Output the [X, Y] coordinate of the center of the cell containing the given text.  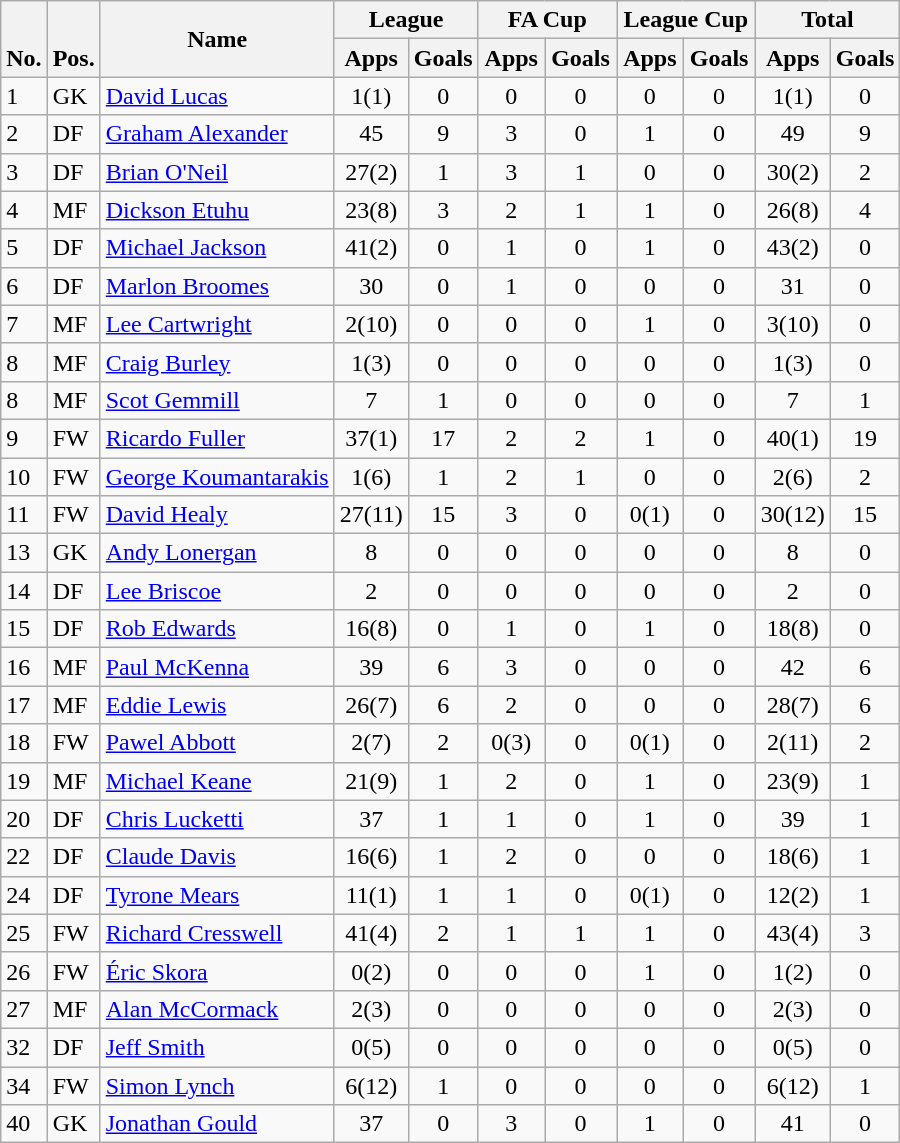
David Lucas [217, 96]
16 [24, 667]
No. [24, 39]
Eddie Lewis [217, 705]
Alan McCormack [217, 1009]
26 [24, 971]
23(9) [792, 781]
10 [24, 477]
34 [24, 1085]
20 [24, 819]
2(10) [371, 324]
24 [24, 895]
1(6) [371, 477]
41 [792, 1124]
Dickson Etuhu [217, 210]
40(1) [792, 438]
45 [371, 134]
40 [24, 1124]
League Cup [686, 20]
3(10) [792, 324]
Rob Edwards [217, 629]
26(8) [792, 210]
27(11) [371, 515]
11 [24, 515]
18(6) [792, 857]
Ricardo Fuller [217, 438]
22 [24, 857]
28(7) [792, 705]
41(2) [371, 248]
26(7) [371, 705]
37(1) [371, 438]
43(2) [792, 248]
Marlon Broomes [217, 286]
Richard Cresswell [217, 933]
1(2) [792, 971]
30(2) [792, 172]
18(8) [792, 629]
Andy Lonergan [217, 553]
23(8) [371, 210]
31 [792, 286]
Brian O'Neil [217, 172]
18 [24, 743]
27 [24, 1009]
Tyrone Mears [217, 895]
Simon Lynch [217, 1085]
32 [24, 1047]
Paul McKenna [217, 667]
42 [792, 667]
Lee Briscoe [217, 591]
Éric Skora [217, 971]
Michael Keane [217, 781]
30(12) [792, 515]
21(9) [371, 781]
12(2) [792, 895]
George Koumantarakis [217, 477]
49 [792, 134]
Total [828, 20]
Graham Alexander [217, 134]
Jeff Smith [217, 1047]
41(4) [371, 933]
Craig Burley [217, 362]
16(6) [371, 857]
Michael Jackson [217, 248]
5 [24, 248]
Claude Davis [217, 857]
13 [24, 553]
14 [24, 591]
Pawel Abbott [217, 743]
30 [371, 286]
Scot Gemmill [217, 400]
43(4) [792, 933]
Pos. [74, 39]
League [406, 20]
Name [217, 39]
2(11) [792, 743]
2(6) [792, 477]
Chris Lucketti [217, 819]
Lee Cartwright [217, 324]
2(7) [371, 743]
16(8) [371, 629]
FA Cup [548, 20]
Jonathan Gould [217, 1124]
11(1) [371, 895]
0(2) [371, 971]
0(3) [512, 743]
David Healy [217, 515]
27(2) [371, 172]
25 [24, 933]
